Provide the [X, Y] coordinate of the cell's center where the given text is located.  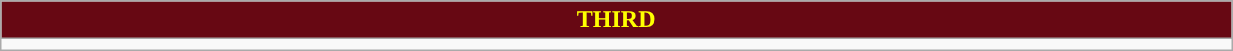
THIRD [616, 20]
